Determine the (x, y) coordinate at the center of the cell enclosing the given text.  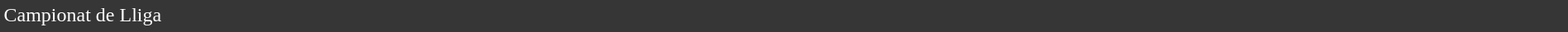
Campionat de Lliga (784, 15)
